Locate the cell with the specified text and output its [x, y] center coordinate. 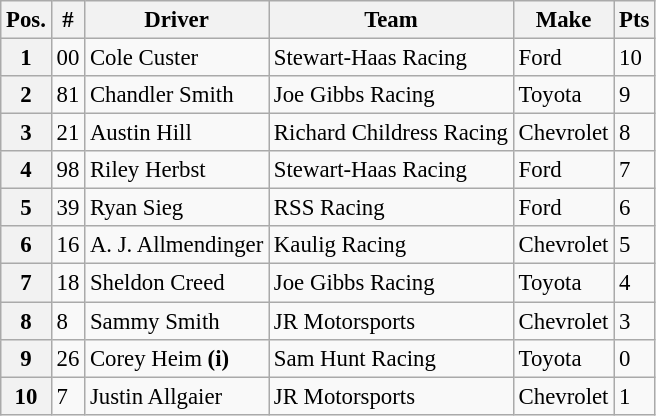
Team [392, 20]
39 [68, 208]
Chandler Smith [177, 95]
Justin Allgaier [177, 396]
RSS Racing [392, 208]
2 [26, 95]
Richard Childress Racing [392, 133]
Sheldon Creed [177, 283]
Ryan Sieg [177, 208]
Austin Hill [177, 133]
98 [68, 170]
18 [68, 283]
Pts [634, 20]
Make [563, 20]
Driver [177, 20]
81 [68, 95]
0 [634, 358]
26 [68, 358]
00 [68, 58]
16 [68, 245]
A. J. Allmendinger [177, 245]
Corey Heim (i) [177, 358]
Sam Hunt Racing [392, 358]
Pos. [26, 20]
Cole Custer [177, 58]
Riley Herbst [177, 170]
Sammy Smith [177, 321]
21 [68, 133]
Kaulig Racing [392, 245]
# [68, 20]
